Return (x, y) of the center of cell containing provided text 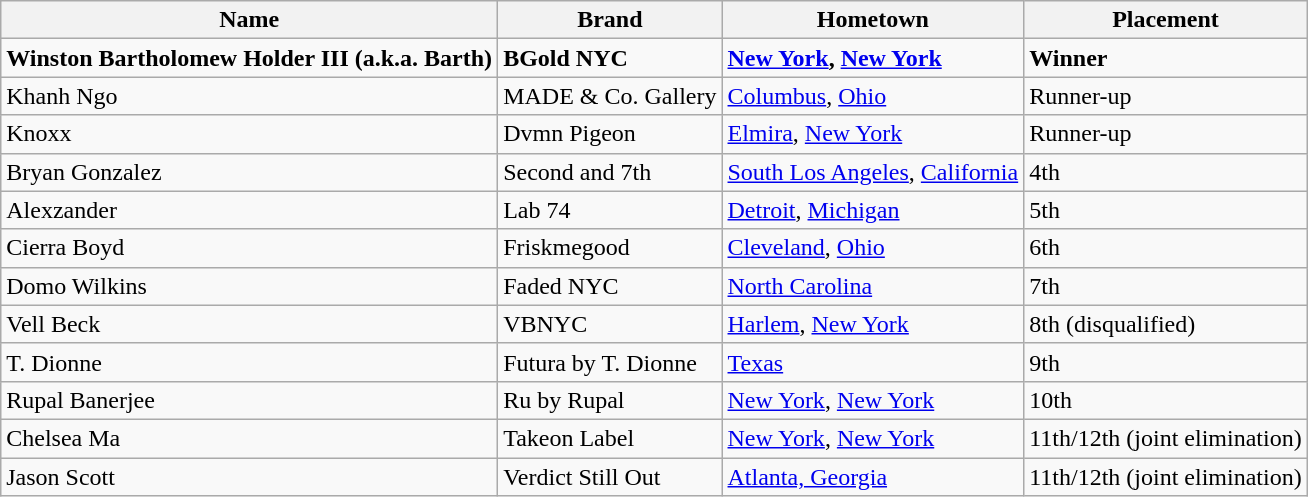
9th (1166, 362)
Harlem, New York (873, 324)
Khanh Ngo (250, 96)
Winston Bartholomew Holder III (a.k.a. Barth) (250, 58)
Friskmegood (610, 248)
5th (1166, 210)
South Los Angeles, California (873, 172)
Dvmn Pigeon (610, 134)
North Carolina (873, 286)
Texas (873, 362)
10th (1166, 400)
Chelsea Ma (250, 438)
MADE & Co. Gallery (610, 96)
Verdict Still Out (610, 477)
Vell Beck (250, 324)
Columbus, Ohio (873, 96)
T. Dionne (250, 362)
Jason Scott (250, 477)
BGold NYC (610, 58)
Takeon Label (610, 438)
Ru by Rupal (610, 400)
Knoxx (250, 134)
Domo Wilkins (250, 286)
Cierra Boyd (250, 248)
Faded NYC (610, 286)
VBNYC (610, 324)
Elmira, New York (873, 134)
4th (1166, 172)
Bryan Gonzalez (250, 172)
Brand (610, 20)
Alexzander (250, 210)
Cleveland, Ohio (873, 248)
Rupal Banerjee (250, 400)
Futura by T. Dionne (610, 362)
Hometown (873, 20)
Winner (1166, 58)
8th (disqualified) (1166, 324)
Detroit, Michigan (873, 210)
Placement (1166, 20)
6th (1166, 248)
Lab 74 (610, 210)
Atlanta, Georgia (873, 477)
Name (250, 20)
Second and 7th (610, 172)
7th (1166, 286)
